Detect which cell encompasses the target text, then output its [X, Y] center coordinate. 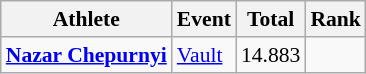
14.883 [270, 55]
Athlete [86, 19]
Vault [204, 55]
Nazar Chepurnyi [86, 55]
Event [204, 19]
Rank [336, 19]
Total [270, 19]
